Pinpoint the cell where the given text exists, returning its [x, y] midpoint coordinate. 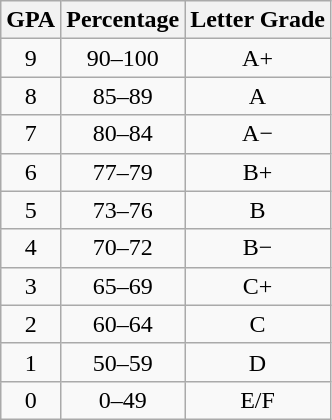
B+ [258, 172]
Percentage [123, 20]
50–59 [123, 362]
C+ [258, 286]
77–79 [123, 172]
0 [31, 400]
A+ [258, 58]
80–84 [123, 134]
7 [31, 134]
E/F [258, 400]
Letter Grade [258, 20]
90–100 [123, 58]
65–69 [123, 286]
4 [31, 248]
B [258, 210]
5 [31, 210]
B− [258, 248]
GPA [31, 20]
D [258, 362]
A [258, 96]
2 [31, 324]
9 [31, 58]
8 [31, 96]
3 [31, 286]
60–64 [123, 324]
70–72 [123, 248]
0–49 [123, 400]
C [258, 324]
73–76 [123, 210]
1 [31, 362]
6 [31, 172]
85–89 [123, 96]
A− [258, 134]
